Output the [X, Y] coordinate of the center of the cell containing the given text.  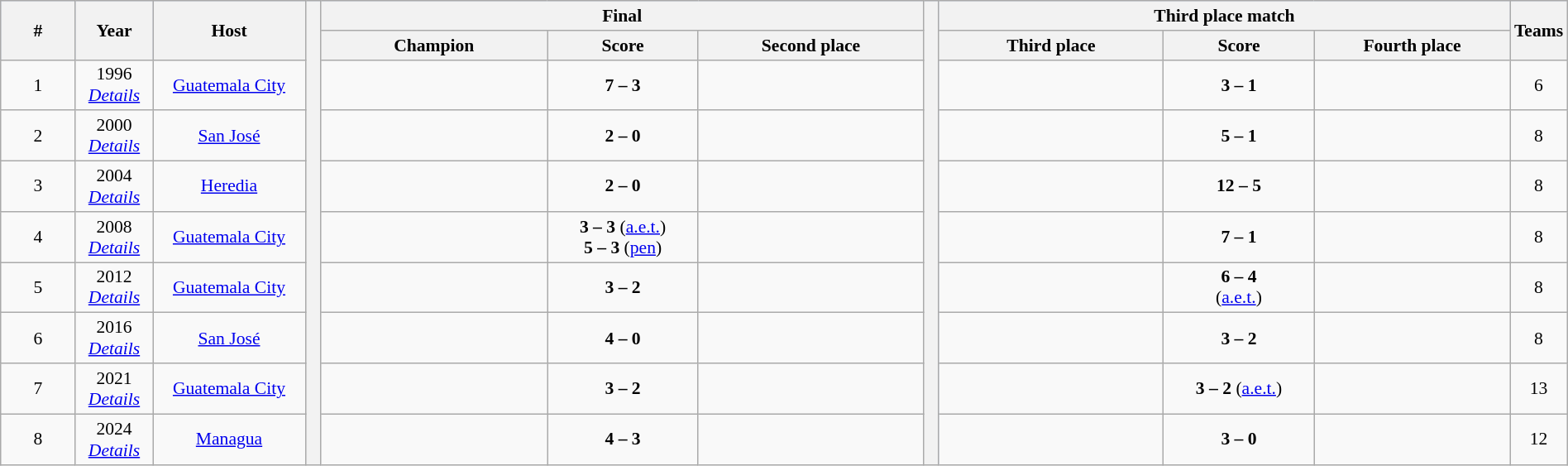
4 [38, 237]
Heredia [230, 187]
2 [38, 136]
Fourth place [1413, 46]
3 – 3 (a.e.t.) 5 – 3 (pen) [623, 237]
1996Details [114, 84]
2008Details [114, 237]
12 [1538, 439]
Managua [230, 439]
Teams [1538, 30]
Third place [1051, 46]
2024Details [114, 439]
Third place match [1224, 16]
Year [114, 30]
Champion [434, 46]
7 – 3 [623, 84]
2016Details [114, 338]
3 – 0 [1239, 439]
4 – 3 [623, 439]
# [38, 30]
2021Details [114, 389]
Second place [810, 46]
5 [38, 288]
7 [38, 389]
12 – 5 [1239, 187]
2000Details [114, 136]
2012Details [114, 288]
7 – 1 [1239, 237]
3 – 1 [1239, 84]
4 – 0 [623, 338]
2004Details [114, 187]
3 – 2 (a.e.t.) [1239, 389]
3 [38, 187]
13 [1538, 389]
Final [622, 16]
5 – 1 [1239, 136]
6 – 4 (a.e.t.) [1239, 288]
Host [230, 30]
1 [38, 84]
